Find where the given text appears and provide that cell's center as (X, Y) coordinate. 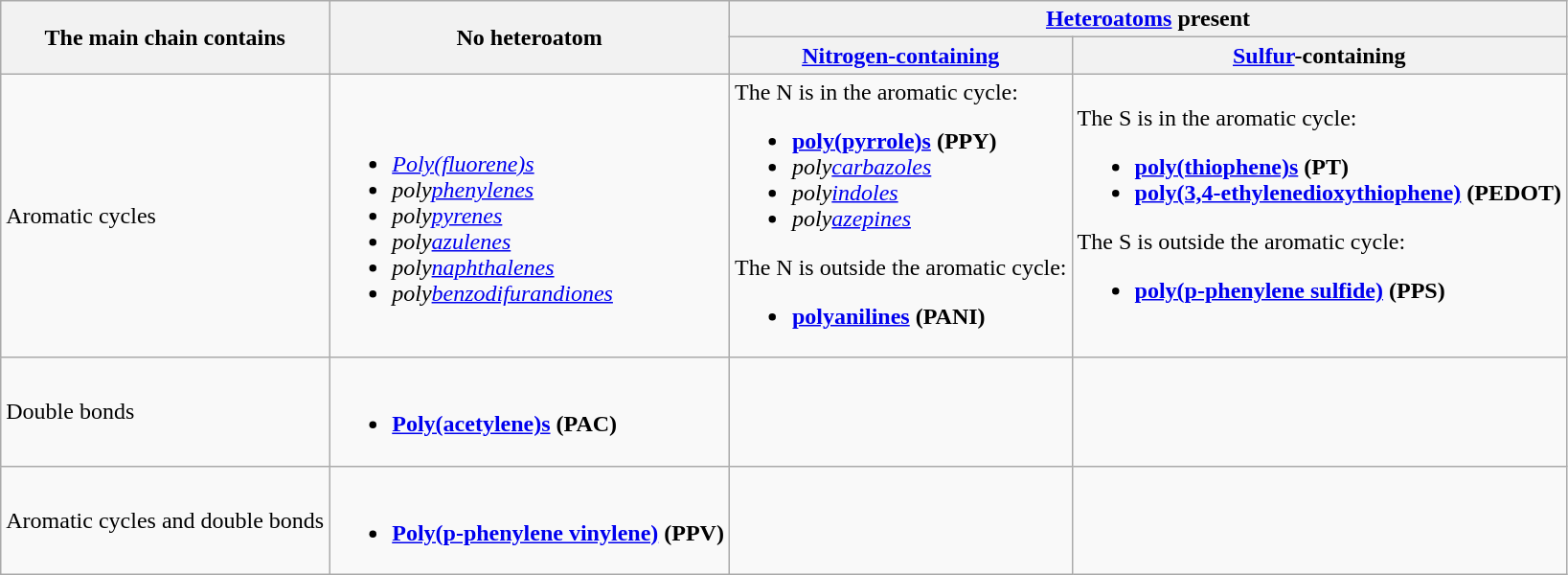
Poly(fluorene)spolyphenylenespolypyrenespolyazulenespolynaphthalenespolybenzodifurandiones (530, 216)
The N is in the aromatic cycle:poly(pyrrole)s (PPY)polycarbazolespolyindolespolyazepinesThe N is outside the aromatic cycle:polyanilines (PANI) (900, 216)
Poly(acetylene)s (PAC) (530, 412)
Nitrogen-containing (900, 56)
Double bonds (165, 412)
Aromatic cycles and double bonds (165, 519)
No heteroatom (530, 37)
Poly(p-phenylene vinylene) (PPV) (530, 519)
The main chain contains (165, 37)
Aromatic cycles (165, 216)
Heteroatoms present (1148, 19)
Sulfur-containing (1319, 56)
